Identify which cell holds the provided text, then report its [x, y] central coordinate. 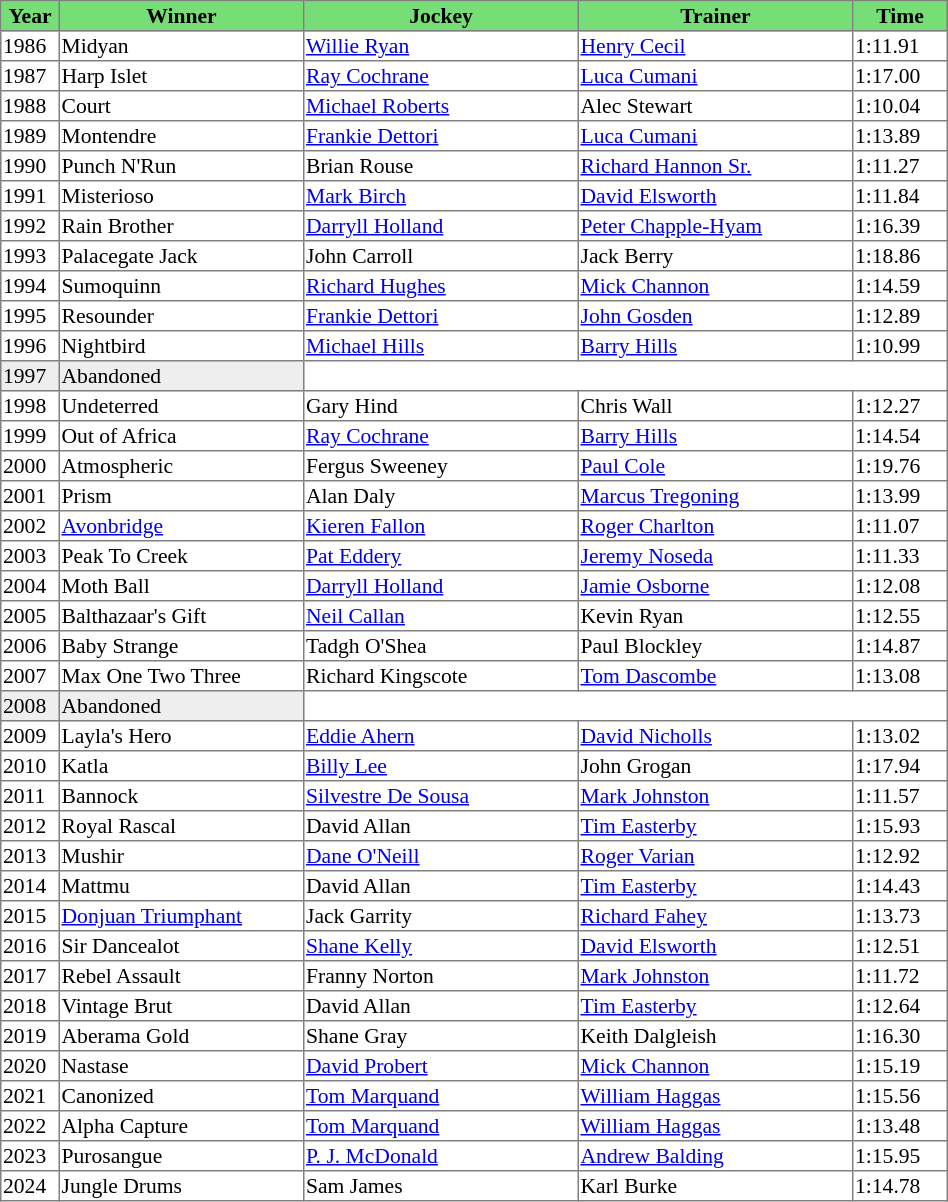
2008 [30, 706]
2007 [30, 676]
2012 [30, 826]
Purosangue [181, 1156]
Roger Varian [715, 856]
1996 [30, 346]
1:12.64 [900, 1006]
Dane O'Neill [441, 856]
Kevin Ryan [715, 616]
Moth Ball [181, 586]
1999 [30, 436]
Undeterred [181, 406]
1:18.86 [900, 256]
Keith Dalgleish [715, 1036]
1:13.99 [900, 496]
Year [30, 16]
Silvestre De Sousa [441, 796]
Peak To Creek [181, 556]
2023 [30, 1156]
1989 [30, 136]
Harp Islet [181, 76]
Avonbridge [181, 526]
1:11.27 [900, 166]
Eddie Ahern [441, 736]
2024 [30, 1186]
Pat Eddery [441, 556]
1:14.87 [900, 646]
2019 [30, 1036]
Richard Hannon Sr. [715, 166]
Michael Roberts [441, 106]
Shane Gray [441, 1036]
1:11.57 [900, 796]
John Grogan [715, 766]
Jack Berry [715, 256]
Court [181, 106]
1:12.51 [900, 946]
1:15.19 [900, 1066]
1:14.78 [900, 1186]
2006 [30, 646]
Roger Charlton [715, 526]
Rain Brother [181, 226]
Midyan [181, 46]
Balthazaar's Gift [181, 616]
2004 [30, 586]
Layla's Hero [181, 736]
1:11.91 [900, 46]
1990 [30, 166]
Misterioso [181, 196]
2013 [30, 856]
1:14.59 [900, 286]
Franny Norton [441, 976]
1:12.89 [900, 316]
Resounder [181, 316]
1986 [30, 46]
1:12.08 [900, 586]
Jockey [441, 16]
2003 [30, 556]
Montendre [181, 136]
2000 [30, 466]
Alpha Capture [181, 1126]
Tom Dascombe [715, 676]
Richard Fahey [715, 916]
John Carroll [441, 256]
Time [900, 16]
1:13.89 [900, 136]
Sumoquinn [181, 286]
1:11.84 [900, 196]
2010 [30, 766]
2021 [30, 1096]
2011 [30, 796]
1:11.07 [900, 526]
Jeremy Noseda [715, 556]
Paul Cole [715, 466]
John Gosden [715, 316]
Rebel Assault [181, 976]
2017 [30, 976]
Trainer [715, 16]
2015 [30, 916]
1:13.73 [900, 916]
Nightbird [181, 346]
2014 [30, 886]
P. J. McDonald [441, 1156]
2002 [30, 526]
Henry Cecil [715, 46]
1:10.04 [900, 106]
2020 [30, 1066]
David Nicholls [715, 736]
Jungle Drums [181, 1186]
Katla [181, 766]
Out of Africa [181, 436]
Kieren Fallon [441, 526]
2005 [30, 616]
Jamie Osborne [715, 586]
1991 [30, 196]
Canonized [181, 1096]
1:17.94 [900, 766]
1:15.93 [900, 826]
1993 [30, 256]
Karl Burke [715, 1186]
1997 [30, 376]
Mattmu [181, 886]
2009 [30, 736]
Jack Garrity [441, 916]
2001 [30, 496]
Max One Two Three [181, 676]
1:16.39 [900, 226]
1:12.27 [900, 406]
1:14.54 [900, 436]
Paul Blockley [715, 646]
Alan Daly [441, 496]
1:11.72 [900, 976]
Punch N'Run [181, 166]
Neil Callan [441, 616]
1988 [30, 106]
Baby Strange [181, 646]
1:13.48 [900, 1126]
Vintage Brut [181, 1006]
1:11.33 [900, 556]
Atmospheric [181, 466]
1:15.56 [900, 1096]
1:14.43 [900, 886]
Tadgh O'Shea [441, 646]
Aberama Gold [181, 1036]
1:12.92 [900, 856]
2022 [30, 1126]
Mark Birch [441, 196]
Palacegate Jack [181, 256]
1:15.95 [900, 1156]
Nastase [181, 1066]
2018 [30, 1006]
Sam James [441, 1186]
1998 [30, 406]
1:12.55 [900, 616]
Donjuan Triumphant [181, 916]
1:10.99 [900, 346]
Chris Wall [715, 406]
2016 [30, 946]
Michael Hills [441, 346]
Bannock [181, 796]
David Probert [441, 1066]
1:19.76 [900, 466]
Mushir [181, 856]
Gary Hind [441, 406]
Shane Kelly [441, 946]
Marcus Tregoning [715, 496]
Alec Stewart [715, 106]
1992 [30, 226]
1:13.02 [900, 736]
Billy Lee [441, 766]
Brian Rouse [441, 166]
Richard Hughes [441, 286]
1:17.00 [900, 76]
Fergus Sweeney [441, 466]
1:16.30 [900, 1036]
1994 [30, 286]
Richard Kingscote [441, 676]
Peter Chapple-Hyam [715, 226]
Sir Dancealot [181, 946]
1995 [30, 316]
1:13.08 [900, 676]
Andrew Balding [715, 1156]
Winner [181, 16]
Willie Ryan [441, 46]
Prism [181, 496]
1987 [30, 76]
Royal Rascal [181, 826]
